Provide the [X, Y] coordinate of the cell's center where the given text is located.  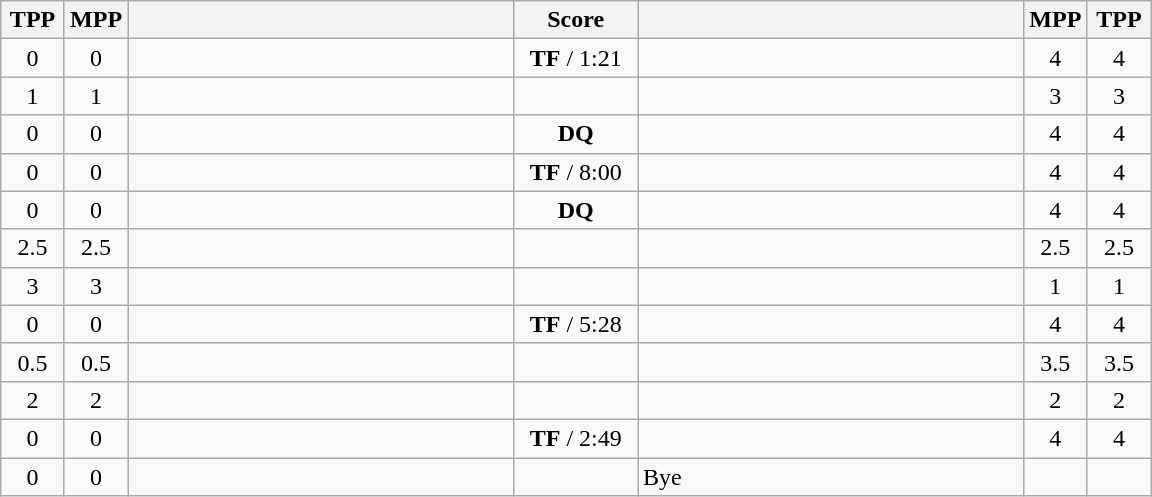
TF / 1:21 [576, 58]
TF / 8:00 [576, 172]
Bye [831, 477]
TF / 2:49 [576, 438]
Score [576, 20]
TF / 5:28 [576, 324]
